For the text-containing cell, return its midpoint in [x, y] coordinate format. 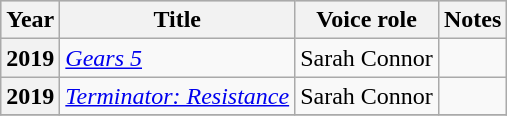
Notes [472, 20]
Terminator: Resistance [178, 96]
Voice role [367, 20]
Year [30, 20]
Title [178, 20]
Gears 5 [178, 58]
